Return [X, Y] of the center of cell containing provided text 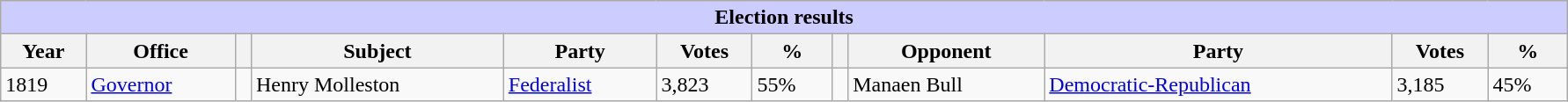
3,185 [1440, 84]
Manaen Bull [947, 84]
45% [1528, 84]
Opponent [947, 51]
Henry Molleston [377, 84]
Democratic-Republican [1218, 84]
55% [792, 84]
Year [44, 51]
Election results [785, 18]
Office [160, 51]
Governor [160, 84]
1819 [44, 84]
Subject [377, 51]
Federalist [580, 84]
3,823 [704, 84]
